Identify which cell holds the provided text, then report its [x, y] central coordinate. 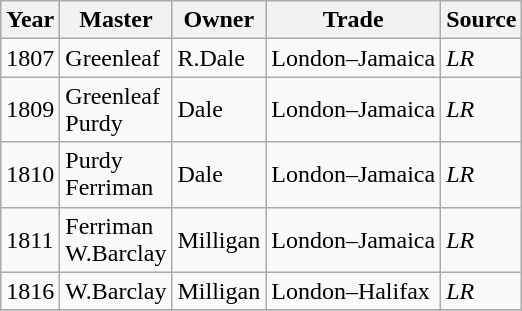
1816 [30, 291]
Year [30, 20]
Trade [354, 20]
GreenleafPurdy [116, 110]
1811 [30, 240]
PurdyFerriman [116, 174]
Source [482, 20]
London–Halifax [354, 291]
R.Dale [219, 58]
W.Barclay [116, 291]
1809 [30, 110]
1807 [30, 58]
Greenleaf [116, 58]
Owner [219, 20]
FerrimanW.Barclay [116, 240]
Master [116, 20]
1810 [30, 174]
